Provide the [x, y] coordinate of the cell's center where the given text is located.  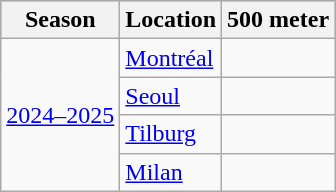
Montréal [171, 58]
Milan [171, 172]
Tilburg [171, 134]
500 meter [278, 20]
Location [171, 20]
Seoul [171, 96]
2024–2025 [60, 115]
Season [60, 20]
